For the text-containing cell, return its midpoint in (x, y) coordinate format. 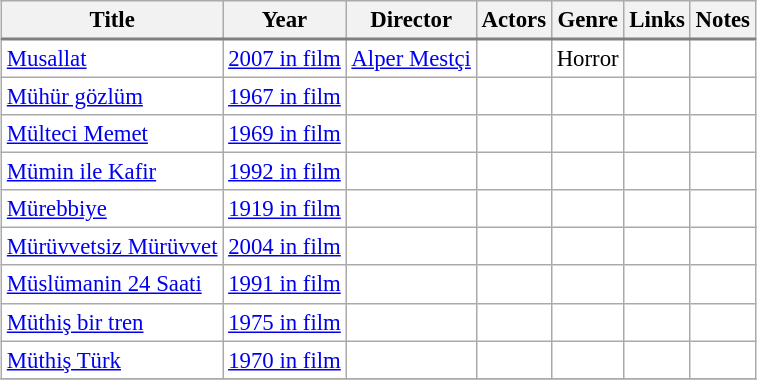
1992 in film (284, 172)
Genre (588, 20)
1967 in film (284, 96)
1991 in film (284, 284)
1975 in film (284, 322)
Müthiş Türk (112, 360)
Musallat (112, 58)
Notes (722, 20)
Alper Mestçi (411, 58)
2004 in film (284, 247)
Actors (514, 20)
Title (112, 20)
1970 in film (284, 360)
Mürebbiye (112, 209)
Director (411, 20)
1969 in film (284, 134)
Horror (588, 58)
Mülteci Memet (112, 134)
Links (657, 20)
1919 in film (284, 209)
Mümin ile Kafir (112, 172)
Year (284, 20)
Müthiş bir tren (112, 322)
2007 in film (284, 58)
Müslümanin 24 Saati (112, 284)
Mürüvvetsiz Mürüvvet (112, 247)
Mühür gözlüm (112, 96)
